Provide the (X, Y) coordinate of the cell's center where the given text is located.  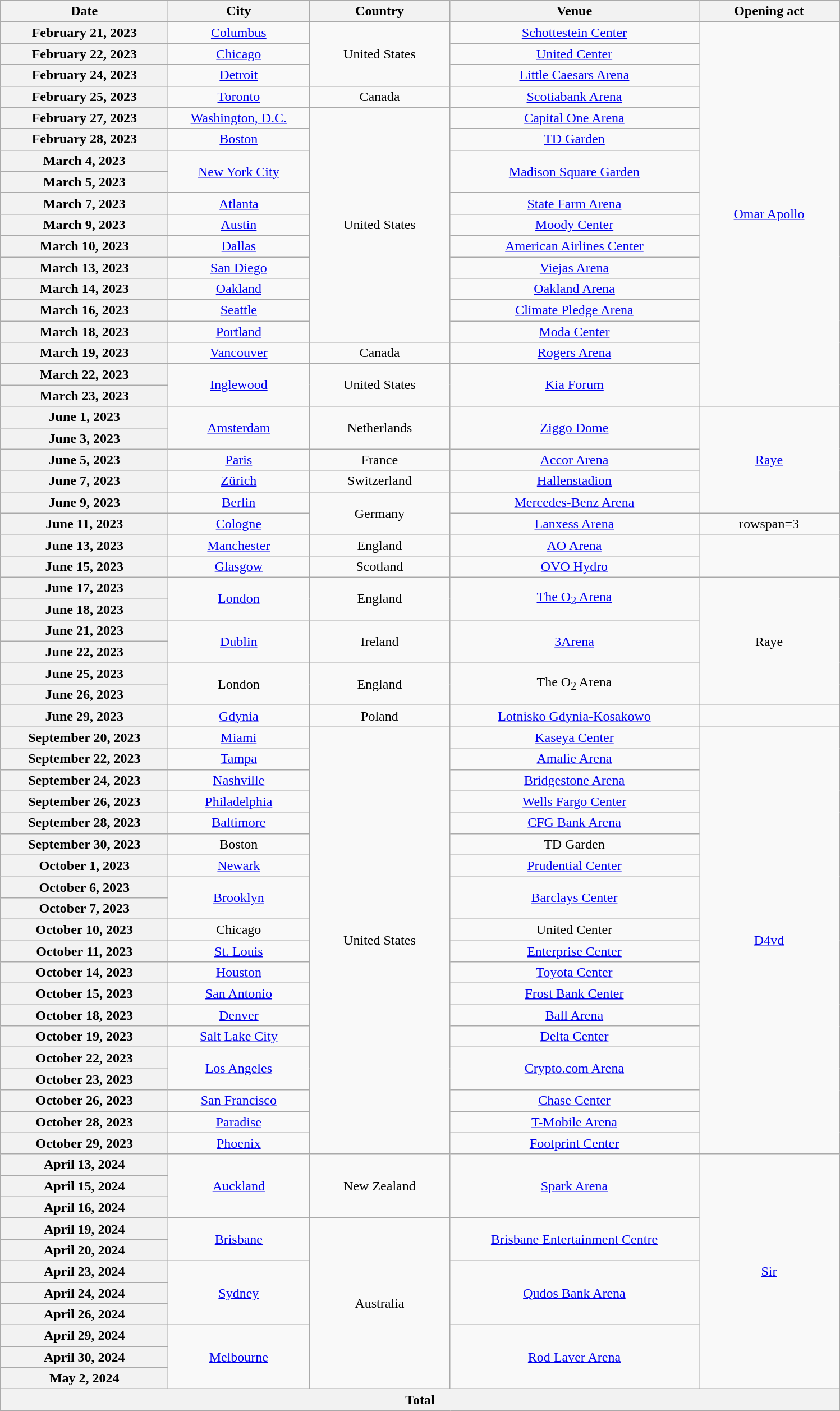
Barclays Center (575, 897)
Moody Center (575, 225)
September 26, 2023 (84, 801)
State Farm Arena (575, 203)
Brisbane Entertainment Centre (575, 1239)
Chase Center (575, 1101)
Qudos Bank Arena (575, 1293)
June 7, 2023 (84, 481)
February 25, 2023 (84, 97)
February 28, 2023 (84, 139)
June 26, 2023 (84, 695)
Mercedes-Benz Arena (575, 502)
Opening act (769, 11)
Prudential Center (575, 865)
June 25, 2023 (84, 674)
T-Mobile Arena (575, 1122)
Climate Pledge Arena (575, 310)
Delta Center (575, 1037)
Sir (769, 1272)
March 16, 2023 (84, 310)
June 29, 2023 (84, 716)
Inglewood (239, 385)
Rogers Arena (575, 353)
Phoenix (239, 1143)
Zürich (239, 481)
Seattle (239, 310)
Kaseya Center (575, 737)
Date (84, 11)
Schottestein Center (575, 33)
Lanxess Arena (575, 524)
February 24, 2023 (84, 75)
Country (379, 11)
October 29, 2023 (84, 1143)
October 28, 2023 (84, 1122)
Toyota Center (575, 973)
Berlin (239, 502)
March 13, 2023 (84, 268)
St. Louis (239, 951)
Columbus (239, 33)
Ball Arena (575, 1015)
June 21, 2023 (84, 631)
October 26, 2023 (84, 1101)
June 22, 2023 (84, 652)
June 5, 2023 (84, 460)
Portland (239, 332)
Scotiabank Arena (575, 97)
Auckland (239, 1186)
June 3, 2023 (84, 438)
June 1, 2023 (84, 417)
September 20, 2023 (84, 737)
October 18, 2023 (84, 1015)
Los Angeles (239, 1069)
Detroit (239, 75)
City (239, 11)
OVO Hydro (575, 566)
San Diego (239, 268)
Rod Laver Arena (575, 1357)
Total (420, 1400)
Ireland (379, 642)
Wells Fargo Center (575, 801)
October 23, 2023 (84, 1079)
March 23, 2023 (84, 396)
Spark Arena (575, 1186)
AO Arena (575, 545)
Accor Arena (575, 460)
October 1, 2023 (84, 865)
Australia (379, 1303)
Sydney (239, 1293)
Moda Center (575, 332)
Amalie Arena (575, 759)
June 17, 2023 (84, 588)
September 30, 2023 (84, 844)
San Francisco (239, 1101)
April 19, 2024 (84, 1229)
San Antonio (239, 994)
March 7, 2023 (84, 203)
Poland (379, 716)
New Zealand (379, 1186)
October 19, 2023 (84, 1037)
Omar Apollo (769, 214)
Houston (239, 973)
Cologne (239, 524)
France (379, 460)
Frost Bank Center (575, 994)
October 7, 2023 (84, 908)
Austin (239, 225)
Philadelphia (239, 801)
October 11, 2023 (84, 951)
Dallas (239, 246)
American Airlines Center (575, 246)
April 15, 2024 (84, 1186)
D4vd (769, 941)
Amsterdam (239, 428)
Dublin (239, 642)
Lotnisko Gdynia-Kosakowo (575, 716)
April 13, 2024 (84, 1165)
Denver (239, 1015)
Germany (379, 513)
October 10, 2023 (84, 929)
Hallenstadion (575, 481)
Oakland (239, 289)
Tampa (239, 759)
Manchester (239, 545)
Nashville (239, 780)
Oakland Arena (575, 289)
February 27, 2023 (84, 118)
February 22, 2023 (84, 54)
April 23, 2024 (84, 1271)
Footprint Center (575, 1143)
rowspan=3 (769, 524)
Crypto.com Arena (575, 1069)
March 10, 2023 (84, 246)
Little Caesars Arena (575, 75)
June 9, 2023 (84, 502)
Baltimore (239, 823)
Paris (239, 460)
June 18, 2023 (84, 609)
Venue (575, 11)
March 5, 2023 (84, 182)
March 22, 2023 (84, 374)
Madison Square Garden (575, 171)
March 9, 2023 (84, 225)
March 14, 2023 (84, 289)
Viejas Arena (575, 268)
October 14, 2023 (84, 973)
Ziggo Dome (575, 428)
September 24, 2023 (84, 780)
June 11, 2023 (84, 524)
Salt Lake City (239, 1037)
April 26, 2024 (84, 1314)
March 4, 2023 (84, 161)
Atlanta (239, 203)
Capital One Arena (575, 118)
Switzerland (379, 481)
April 30, 2024 (84, 1357)
February 21, 2023 (84, 33)
March 19, 2023 (84, 353)
Washington, D.C. (239, 118)
Kia Forum (575, 385)
April 20, 2024 (84, 1250)
May 2, 2024 (84, 1378)
April 29, 2024 (84, 1336)
Brooklyn (239, 897)
Scotland (379, 566)
Toronto (239, 97)
CFG Bank Arena (575, 823)
Miami (239, 737)
March 18, 2023 (84, 332)
Glasgow (239, 566)
Melbourne (239, 1357)
Enterprise Center (575, 951)
Gdynia (239, 716)
October 22, 2023 (84, 1058)
Brisbane (239, 1239)
September 22, 2023 (84, 759)
October 6, 2023 (84, 887)
Bridgestone Arena (575, 780)
Vancouver (239, 353)
October 15, 2023 (84, 994)
Paradise (239, 1122)
Netherlands (379, 428)
April 16, 2024 (84, 1207)
June 15, 2023 (84, 566)
3Arena (575, 642)
April 24, 2024 (84, 1293)
June 13, 2023 (84, 545)
Newark (239, 865)
September 28, 2023 (84, 823)
New York City (239, 171)
